Search for the cell housing the specified text and yield its (X, Y) center coordinate. 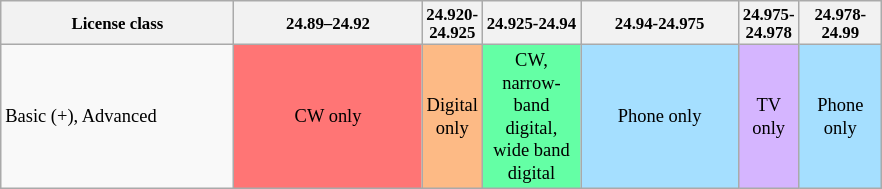
Basic (+), Advanced (118, 117)
24.925-24.94 (531, 23)
24.94-24.975 (660, 23)
24.920-24.925 (452, 23)
Digital only (452, 117)
24.975-24.978 (769, 23)
24.978-24.99 (840, 23)
24.89–24.92 (328, 23)
CW only (328, 117)
License class (118, 23)
TV only (769, 117)
CW, narrow-band digital, wide band digital (531, 117)
